Determine the [x, y] coordinate at the center of the cell enclosing the given text.  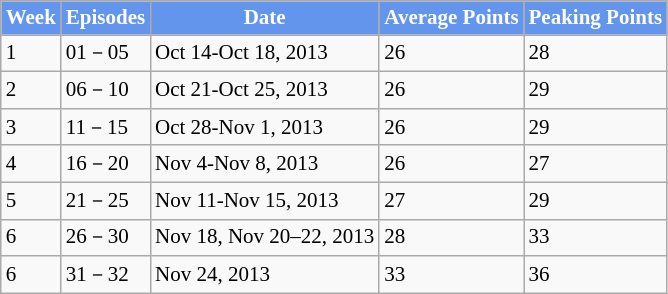
4 [31, 164]
Nov 4-Nov 8, 2013 [264, 164]
1 [31, 54]
06－10 [106, 90]
16－20 [106, 164]
2 [31, 90]
Oct 14-Oct 18, 2013 [264, 54]
26－30 [106, 238]
Average Points [451, 18]
Oct 28-Nov 1, 2013 [264, 126]
Nov 18, Nov 20–22, 2013 [264, 238]
5 [31, 200]
3 [31, 126]
Week [31, 18]
Date [264, 18]
Nov 24, 2013 [264, 274]
36 [596, 274]
11－15 [106, 126]
Nov 11-Nov 15, 2013 [264, 200]
31－32 [106, 274]
Episodes [106, 18]
01－05 [106, 54]
Peaking Points [596, 18]
Oct 21-Oct 25, 2013 [264, 90]
21－25 [106, 200]
